From the cell containing the given text, extract its center point as (x, y) coordinate. 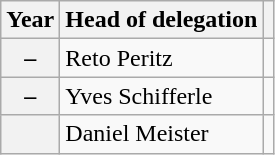
Year (30, 20)
Reto Peritz (162, 58)
Yves Schifferle (162, 96)
Head of delegation (162, 20)
Daniel Meister (162, 134)
